Find where the given text appears and provide that cell's center as [x, y] coordinate. 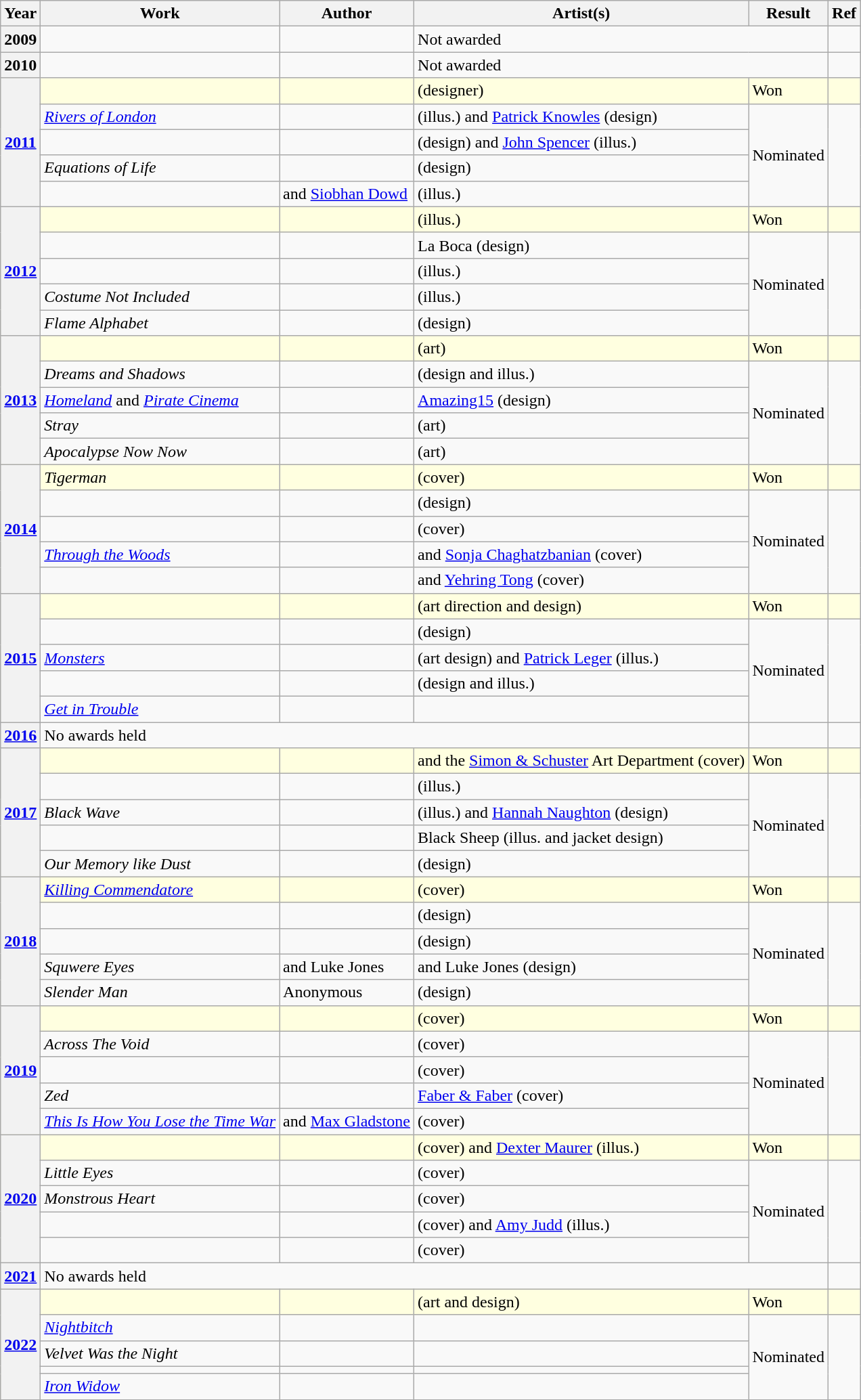
(cover) and Dexter Maurer (illus.) [581, 1147]
and Luke Jones (design) [581, 967]
Across The Void [160, 1044]
Equations of Life [160, 168]
Stray [160, 426]
(cover) and Amy Judd (illus.) [581, 1225]
Costume Not Included [160, 297]
(illus.) and Patrick Knowles (design) [581, 116]
Squwere Eyes [160, 967]
(illus.) and Hannah Naughton (design) [581, 812]
2012 [20, 271]
Zed [160, 1095]
Homeland and Pirate Cinema [160, 400]
and Sonja Chaghatzbanian (cover) [581, 554]
Author [347, 14]
Slender Man [160, 992]
Year [20, 14]
2013 [20, 400]
2020 [20, 1199]
Get in Trouble [160, 709]
Black Sheep (illus. and jacket design) [581, 838]
Tigerman [160, 477]
This Is How You Lose the Time War [160, 1121]
2019 [20, 1070]
2022 [20, 1344]
2014 [20, 529]
Anonymous [347, 992]
(design) and John Spencer (illus.) [581, 142]
(designer) [581, 91]
Result [789, 14]
Amazing15 (design) [581, 400]
Monstrous Heart [160, 1199]
2016 [20, 735]
Artist(s) [581, 14]
2017 [20, 812]
Monsters [160, 657]
2021 [20, 1276]
Iron Widow [160, 1386]
Little Eyes [160, 1173]
Ref [845, 14]
Work [160, 14]
and Max Gladstone [347, 1121]
Our Memory like Dust [160, 864]
2015 [20, 657]
Flame Alphabet [160, 323]
and Yehring Tong (cover) [581, 580]
2011 [20, 142]
and Luke Jones [347, 967]
(art design) and Patrick Leger (illus.) [581, 657]
Through the Woods [160, 554]
Faber & Faber (cover) [581, 1095]
and the Simon & Schuster Art Department (cover) [581, 761]
(art and design) [581, 1302]
Dreams and Shadows [160, 374]
and Siobhan Dowd [347, 194]
2018 [20, 941]
Rivers of London [160, 116]
La Boca (design) [581, 245]
Black Wave [160, 812]
Nightbitch [160, 1328]
Apocalypse Now Now [160, 452]
2010 [20, 65]
Killing Commendatore [160, 890]
2009 [20, 39]
(art direction and design) [581, 606]
Velvet Was the Night [160, 1353]
